Identify which cell holds the provided text, then report its (X, Y) central coordinate. 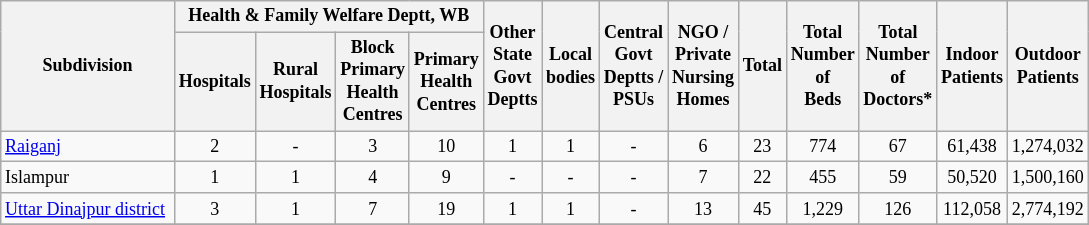
22 (762, 178)
Total (762, 66)
23 (762, 146)
Uttar Dinajpur district (88, 208)
1,274,032 (1048, 146)
13 (704, 208)
Subdivision (88, 66)
112,058 (972, 208)
Raiganj (88, 146)
45 (762, 208)
TotalNumberofBeds (822, 66)
Islampur (88, 178)
TotalNumberofDoctors* (898, 66)
10 (446, 146)
59 (898, 178)
61,438 (972, 146)
BlockPrimaryHealthCentres (373, 82)
OtherStateGovtDeptts (512, 66)
9 (446, 178)
Hospitals (214, 82)
774 (822, 146)
2,774,192 (1048, 208)
126 (898, 208)
CentralGovtDeptts /PSUs (633, 66)
455 (822, 178)
RuralHospitals (296, 82)
OutdoorPatients (1048, 66)
4 (373, 178)
IndoorPatients (972, 66)
67 (898, 146)
1,229 (822, 208)
PrimaryHealthCentres (446, 82)
1,500,160 (1048, 178)
2 (214, 146)
Localbodies (571, 66)
50,520 (972, 178)
NGO /PrivateNursingHomes (704, 66)
6 (704, 146)
Health & Family Welfare Deptt, WB (328, 16)
19 (446, 208)
